Return the (X, Y) coordinate for the center point of the cell that contains the specified text.  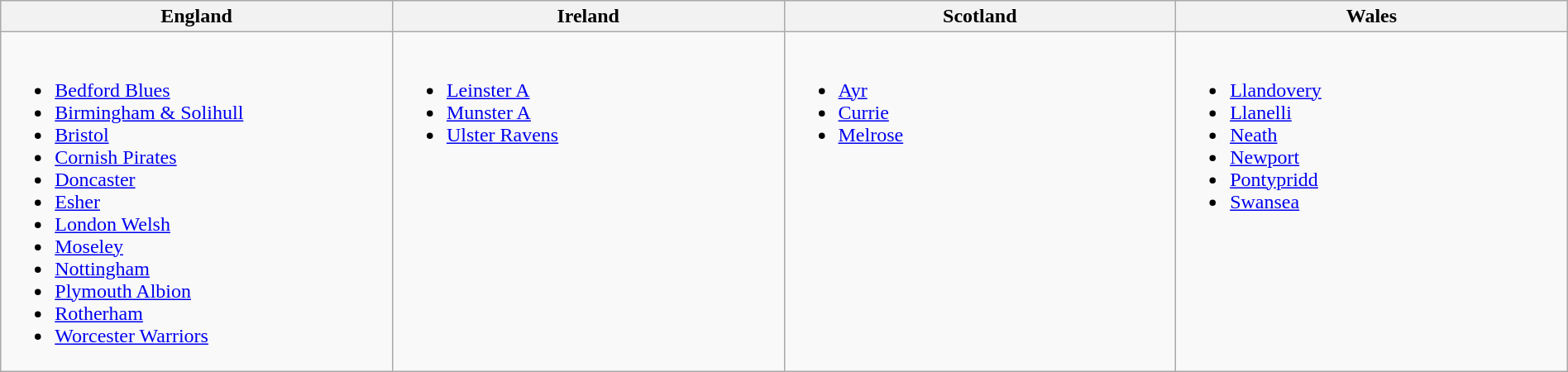
Bedford BluesBirmingham & SolihullBristolCornish PiratesDoncasterEsherLondon WelshMoseleyNottinghamPlymouth AlbionRotherhamWorcester Warriors (197, 202)
Wales (1372, 17)
AyrCurrieMelrose (980, 202)
England (197, 17)
Leinster AMunster AUlster Ravens (588, 202)
LlandoveryLlanelliNeathNewportPontypriddSwansea (1372, 202)
Scotland (980, 17)
Ireland (588, 17)
